Capture the cell that displays the provided text and extract its [x, y] central coordinate. 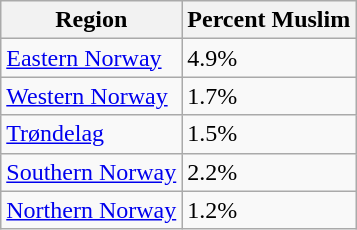
Northern Norway [92, 210]
1.7% [269, 96]
2.2% [269, 172]
Southern Norway [92, 172]
1.5% [269, 134]
1.2% [269, 210]
Trøndelag [92, 134]
4.9% [269, 58]
Region [92, 20]
Western Norway [92, 96]
Eastern Norway [92, 58]
Percent Muslim [269, 20]
